Provide the [x, y] coordinate of the cell's center where the given text is located.  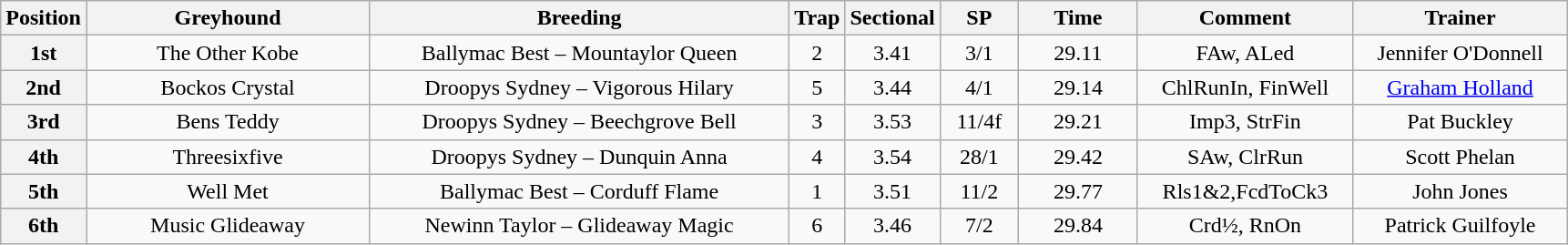
Scott Phelan [1460, 157]
2nd [44, 87]
11/2 [979, 191]
Greyhound [228, 18]
Rls1&2,FcdToCk3 [1245, 191]
11/4f [979, 122]
Breeding [579, 18]
3.44 [892, 87]
5 [818, 87]
Imp3, StrFin [1245, 122]
SP [979, 18]
Music Glideaway [228, 226]
Well Met [228, 191]
4th [44, 157]
29.11 [1078, 53]
Comment [1245, 18]
Graham Holland [1460, 87]
Threesixfive [228, 157]
SAw, ClrRun [1245, 157]
6th [44, 226]
FAw, ALed [1245, 53]
3.46 [892, 226]
Ballymac Best – Mountaylor Queen [579, 53]
3.41 [892, 53]
Droopys Sydney – Beechgrove Bell [579, 122]
1st [44, 53]
5th [44, 191]
Position [44, 18]
Patrick Guilfoyle [1460, 226]
Bens Teddy [228, 122]
Time [1078, 18]
Sectional [892, 18]
Ballymac Best – Corduff Flame [579, 191]
29.21 [1078, 122]
Newinn Taylor – Glideaway Magic [579, 226]
Droopys Sydney – Dunquin Anna [579, 157]
Droopys Sydney – Vigorous Hilary [579, 87]
3.53 [892, 122]
7/2 [979, 226]
The Other Kobe [228, 53]
Crd½, RnOn [1245, 226]
2 [818, 53]
Bockos Crystal [228, 87]
4/1 [979, 87]
ChlRunIn, FinWell [1245, 87]
29.42 [1078, 157]
3.54 [892, 157]
4 [818, 157]
6 [818, 226]
Pat Buckley [1460, 122]
28/1 [979, 157]
29.77 [1078, 191]
3.51 [892, 191]
3rd [44, 122]
Trainer [1460, 18]
1 [818, 191]
John Jones [1460, 191]
29.14 [1078, 87]
Jennifer O'Donnell [1460, 53]
3/1 [979, 53]
Trap [818, 18]
29.84 [1078, 226]
3 [818, 122]
